From the cell containing the given text, extract its center point as [x, y] coordinate. 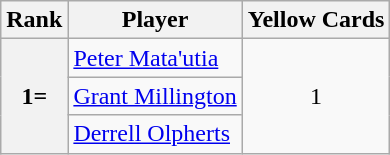
Yellow Cards [316, 20]
Grant Millington [155, 96]
Peter Mata'utia [155, 58]
Rank [34, 20]
Derrell Olpherts [155, 134]
Player [155, 20]
1= [34, 96]
1 [316, 96]
